Find where the given text appears and provide that cell's center as [X, Y] coordinate. 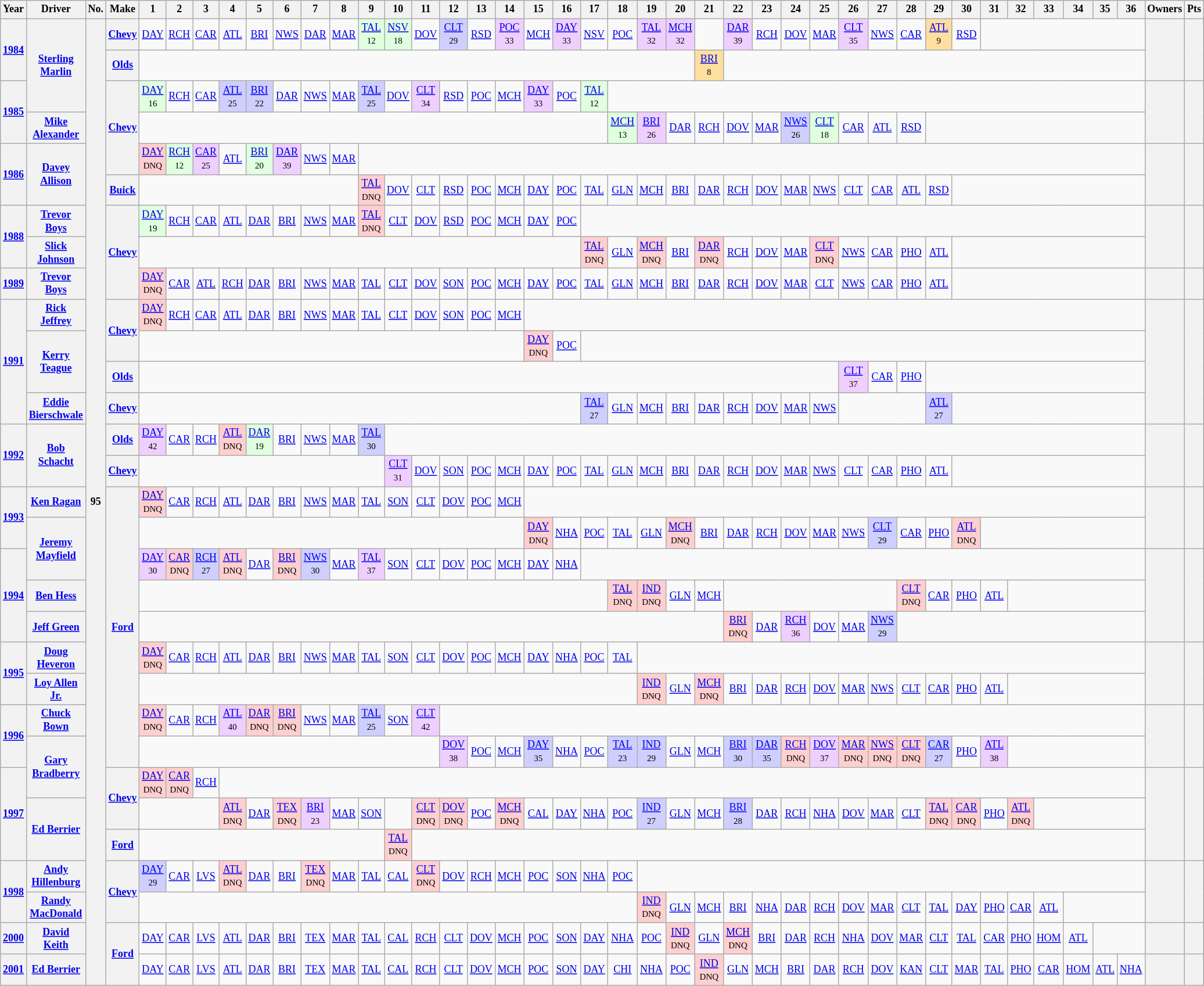
CHI [623, 970]
23 [767, 9]
1995 [14, 673]
TAL23 [623, 751]
2001 [14, 970]
Gary Bradberry [56, 767]
Owners [1165, 9]
16 [567, 9]
DAR19 [259, 440]
Randy MacDonald [56, 908]
Jeff Green [56, 627]
1997 [14, 813]
1989 [14, 284]
RCHDNQ [796, 751]
TAL37 [372, 564]
MARDNQ [853, 751]
ATL9 [939, 34]
9 [372, 9]
Mike Alexander [56, 128]
DAY42 [153, 440]
NWSDNQ [882, 751]
1991 [14, 361]
ATL40 [232, 720]
Bob Schacht [56, 456]
ATL27 [939, 408]
1996 [14, 736]
DAY29 [153, 876]
30 [966, 9]
21 [709, 9]
1 [153, 9]
ATL25 [232, 96]
NSV18 [398, 34]
Rick Jeffrey [56, 315]
No. [95, 9]
32 [1021, 9]
CAR25 [206, 159]
Kerry Teague [56, 361]
NWS30 [315, 564]
10 [398, 9]
7 [315, 9]
DAY19 [153, 221]
Doug Heveron [56, 658]
BRI30 [738, 751]
CAR27 [939, 751]
20 [680, 9]
NSV [594, 34]
Buick [123, 190]
MCH32 [680, 34]
15 [538, 9]
14 [509, 9]
TAL27 [594, 408]
BRI28 [738, 814]
Andy Hillenburg [56, 876]
DOVDNQ [454, 814]
CLT34 [426, 96]
35 [1105, 9]
CLT35 [853, 34]
RCH27 [206, 564]
TAL32 [652, 34]
2 [179, 9]
31 [994, 9]
DAY35 [538, 751]
Ken Ragan [56, 502]
1992 [14, 456]
DOV37 [825, 751]
Loy Allen Jr. [56, 689]
1988 [14, 237]
DOV38 [454, 751]
Year [14, 9]
1985 [14, 112]
BRI8 [709, 66]
Sterling Marlin [56, 65]
TAL30 [372, 440]
24 [796, 9]
17 [594, 9]
19 [652, 9]
IND27 [652, 814]
BRI23 [315, 814]
2000 [14, 938]
18 [623, 9]
29 [939, 9]
8 [344, 9]
Pts [1194, 9]
MCH13 [623, 128]
26 [853, 9]
Ben Hess [56, 596]
POC33 [509, 34]
Driver [56, 9]
CLT42 [426, 720]
34 [1078, 9]
BRI26 [652, 128]
Chuck Bown [56, 720]
Make [123, 9]
11 [426, 9]
BRI20 [259, 159]
22 [738, 9]
1994 [14, 595]
KAN [911, 970]
4 [232, 9]
RCH12 [179, 159]
NWS26 [796, 128]
1993 [14, 517]
DAY16 [153, 96]
12 [454, 9]
CLT18 [825, 128]
BRI22 [259, 96]
6 [287, 9]
NWS29 [882, 627]
3 [206, 9]
David Keith [56, 938]
33 [1049, 9]
Jeremy Mayfield [56, 548]
1986 [14, 174]
1984 [14, 50]
95 [95, 502]
ATL38 [994, 751]
1998 [14, 891]
Slick Johnson [56, 253]
27 [882, 9]
DAY30 [153, 564]
Davey Allison [56, 174]
36 [1131, 9]
IND29 [652, 751]
Eddie Bierschwale [56, 408]
25 [825, 9]
DAR35 [767, 751]
28 [911, 9]
CLT37 [853, 377]
13 [481, 9]
5 [259, 9]
RCH36 [796, 627]
CLT31 [398, 471]
